For the text-containing cell, return its midpoint in [x, y] coordinate format. 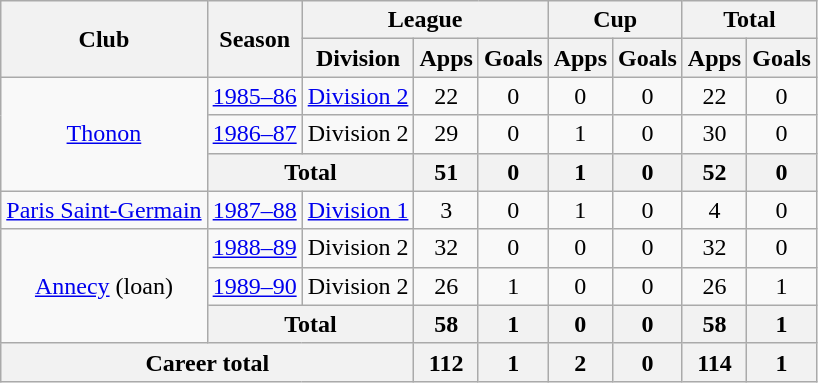
112 [446, 362]
29 [446, 134]
Annecy (loan) [104, 286]
Division 1 [358, 210]
2 [580, 362]
4 [714, 210]
Cup [615, 20]
3 [446, 210]
League [425, 20]
Club [104, 39]
Division [358, 58]
51 [446, 172]
30 [714, 134]
114 [714, 362]
1988–89 [254, 248]
1987–88 [254, 210]
1986–87 [254, 134]
Thonon [104, 134]
Career total [208, 362]
52 [714, 172]
Paris Saint-Germain [104, 210]
1985–86 [254, 96]
Season [254, 39]
1989–90 [254, 286]
